From the cell containing the given text, extract its center point as (x, y) coordinate. 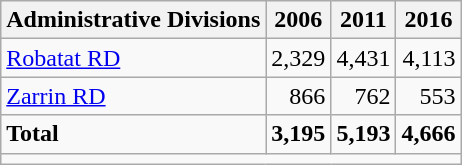
553 (428, 96)
2011 (364, 20)
4,431 (364, 58)
3,195 (298, 134)
5,193 (364, 134)
2006 (298, 20)
Total (134, 134)
4,113 (428, 58)
Robatat RD (134, 58)
Zarrin RD (134, 96)
866 (298, 96)
4,666 (428, 134)
2016 (428, 20)
762 (364, 96)
2,329 (298, 58)
Administrative Divisions (134, 20)
